Capture the cell that displays the provided text and extract its (X, Y) central coordinate. 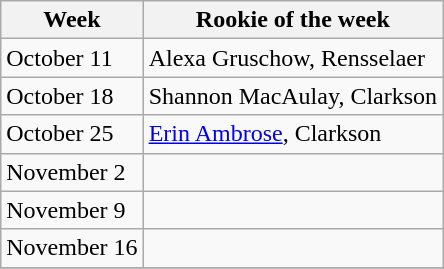
November 16 (72, 248)
November 2 (72, 172)
Week (72, 20)
Rookie of the week (292, 20)
October 25 (72, 134)
Erin Ambrose, Clarkson (292, 134)
Shannon MacAulay, Clarkson (292, 96)
November 9 (72, 210)
October 18 (72, 96)
October 11 (72, 58)
Alexa Gruschow, Rensselaer (292, 58)
